Determine the [X, Y] coordinate at the center of the cell enclosing the given text.  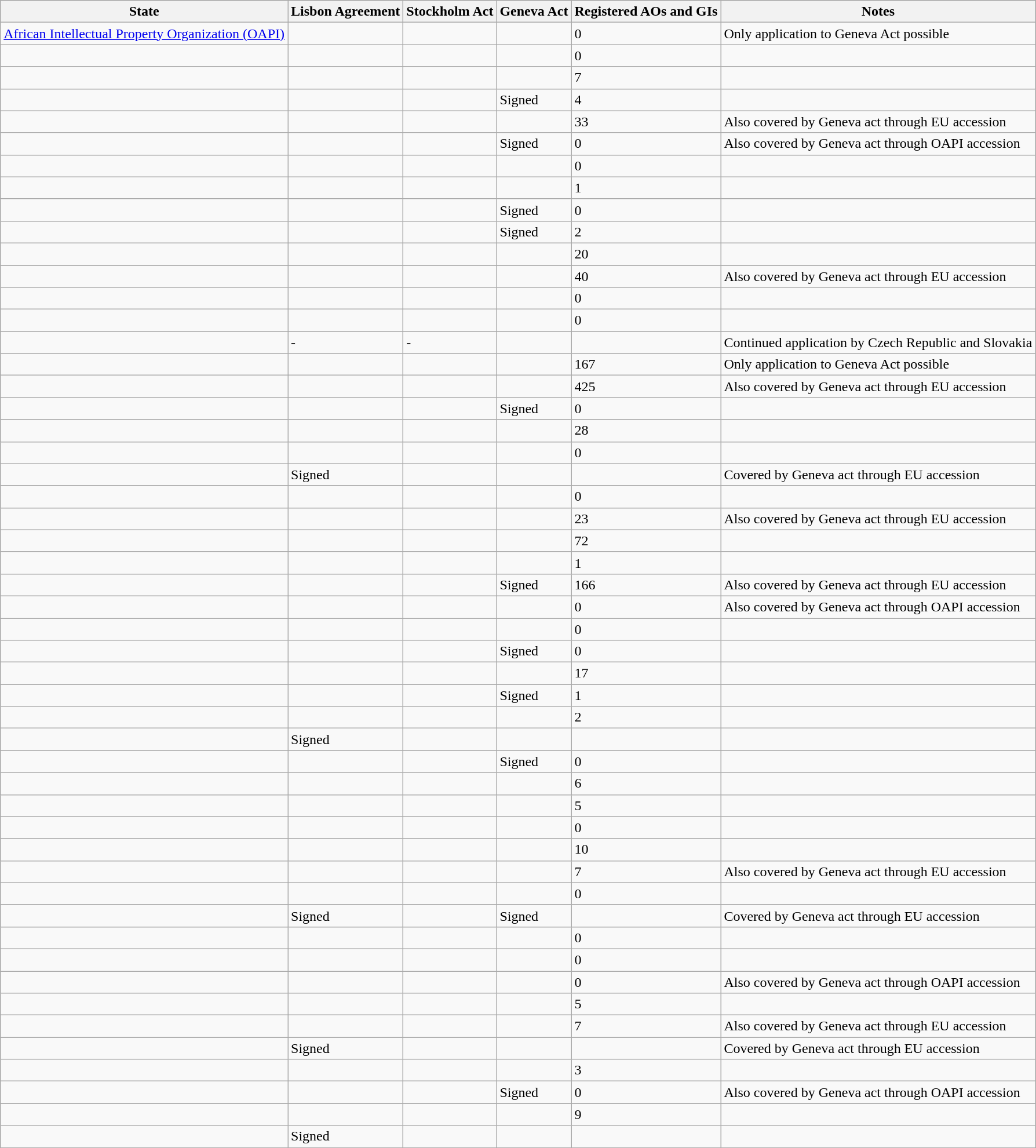
166 [646, 585]
Notes [878, 12]
28 [646, 431]
40 [646, 276]
4 [646, 100]
33 [646, 122]
425 [646, 387]
State [144, 12]
Continued application by Czech Republic and Slovakia [878, 342]
3 [646, 1070]
167 [646, 365]
20 [646, 254]
Registered AOs and GIs [646, 12]
10 [646, 850]
Lisbon Agreement [345, 12]
African Intellectual Property Organization (OAPI) [144, 34]
9 [646, 1114]
Stockholm Act [450, 12]
23 [646, 519]
17 [646, 673]
Geneva Act [534, 12]
6 [646, 783]
72 [646, 541]
